Extract the (x, y) coordinate from the center of the cell holding the provided text.  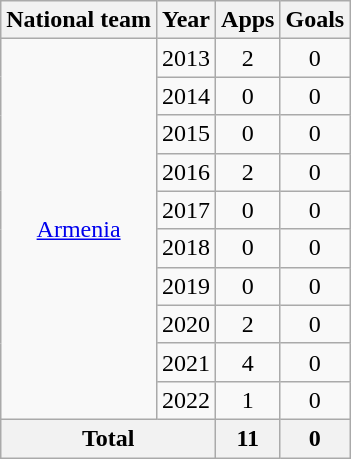
Year (186, 20)
Armenia (79, 230)
2014 (186, 96)
2017 (186, 210)
11 (248, 438)
2021 (186, 362)
National team (79, 20)
2016 (186, 172)
Total (108, 438)
2022 (186, 400)
2020 (186, 324)
Apps (248, 20)
1 (248, 400)
2018 (186, 248)
4 (248, 362)
2013 (186, 58)
2015 (186, 134)
2019 (186, 286)
Goals (315, 20)
